Identify which cell holds the provided text, then report its [x, y] central coordinate. 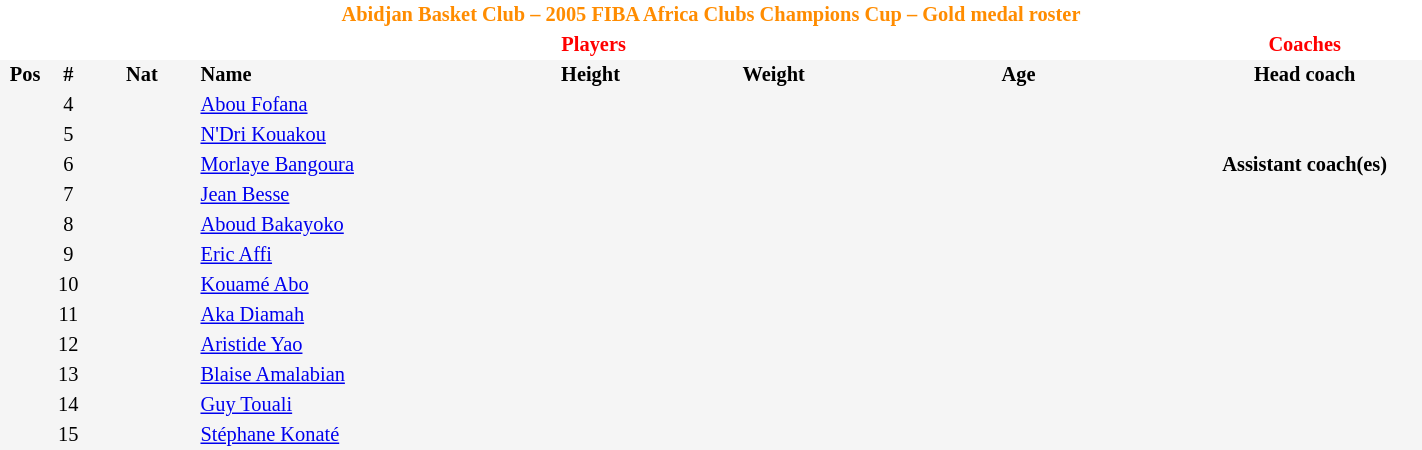
Height [591, 75]
12 [68, 345]
8 [68, 225]
Kouamé Abo [340, 285]
Abidjan Basket Club – 2005 FIBA Africa Clubs Champions Cup – Gold medal roster [711, 15]
Eric Affi [340, 255]
Jean Besse [340, 195]
10 [68, 285]
Nat [142, 75]
Assistant coach(es) [1304, 165]
Aboud Bakayoko [340, 225]
Pos [25, 75]
11 [68, 315]
Blaise Amalabian [340, 375]
Weight [774, 75]
7 [68, 195]
15 [68, 435]
Aristide Yao [340, 345]
Name [340, 75]
Abou Fofana [340, 105]
Aka Diamah [340, 315]
Coaches [1304, 45]
Head coach [1304, 75]
N'Dri Kouakou [340, 135]
Guy Touali [340, 405]
Morlaye Bangoura [340, 165]
Age [1019, 75]
Stéphane Konaté [340, 435]
6 [68, 165]
9 [68, 255]
14 [68, 405]
4 [68, 105]
Players [594, 45]
# [68, 75]
5 [68, 135]
13 [68, 375]
